Return the (x, y) coordinate for the center point of the cell that contains the specified text.  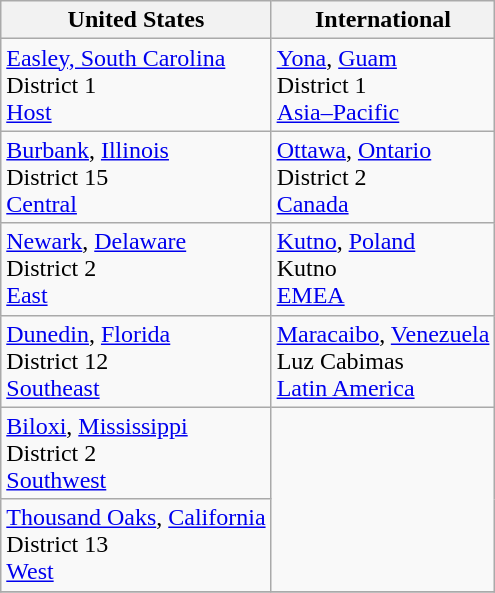
Thousand Oaks, CaliforniaDistrict 13West (136, 545)
Biloxi, MississippiDistrict 2Southwest (136, 453)
Ottawa, OntarioDistrict 2Canada (383, 177)
Kutno, PolandKutnoEMEA (383, 269)
United States (136, 20)
Maracaibo, VenezuelaLuz CabimasLatin America (383, 361)
Easley, South CarolinaDistrict 1Host (136, 85)
Burbank, IllinoisDistrict 15Central (136, 177)
International (383, 20)
Yona, GuamDistrict 1Asia–Pacific (383, 85)
Dunedin, FloridaDistrict 12Southeast (136, 361)
Newark, DelawareDistrict 2East (136, 269)
